Locate the cell with the specified text and output its [x, y] center coordinate. 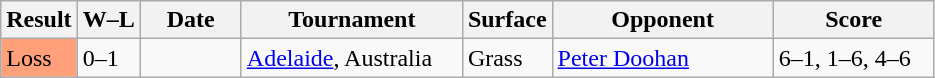
Opponent [662, 20]
W–L [108, 20]
Score [854, 20]
Result [39, 20]
Date [190, 20]
Peter Doohan [662, 58]
Tournament [352, 20]
Surface [507, 20]
Loss [39, 58]
Grass [507, 58]
6–1, 1–6, 4–6 [854, 58]
Adelaide, Australia [352, 58]
0–1 [108, 58]
